Detect which cell encompasses the target text, then output its [X, Y] center coordinate. 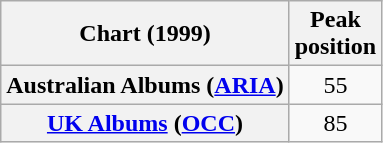
85 [335, 123]
55 [335, 85]
Peakposition [335, 34]
Australian Albums (ARIA) [145, 85]
UK Albums (OCC) [145, 123]
Chart (1999) [145, 34]
